Scan for the cell matching the given text and deliver its [X, Y] coordinate at center. 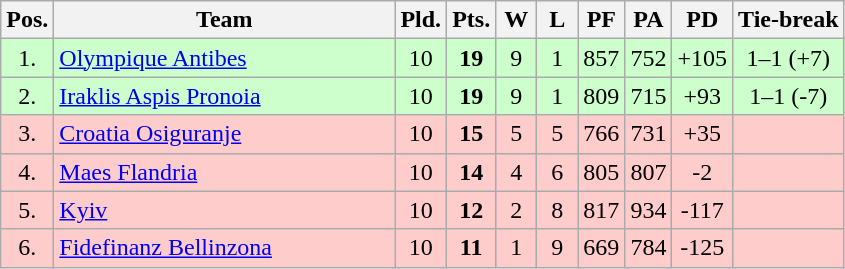
766 [602, 134]
-117 [702, 210]
Team [224, 20]
14 [472, 172]
2. [28, 96]
857 [602, 58]
-125 [702, 248]
L [558, 20]
Olympique Antibes [224, 58]
Kyiv [224, 210]
12 [472, 210]
-2 [702, 172]
817 [602, 210]
W [516, 20]
PF [602, 20]
1. [28, 58]
4 [516, 172]
PD [702, 20]
805 [602, 172]
3. [28, 134]
Pld. [421, 20]
Tie-break [789, 20]
934 [648, 210]
+35 [702, 134]
Pts. [472, 20]
809 [602, 96]
Maes Flandria [224, 172]
715 [648, 96]
731 [648, 134]
Iraklis Aspis Pronoia [224, 96]
Pos. [28, 20]
1–1 (-7) [789, 96]
PA [648, 20]
1–1 (+7) [789, 58]
669 [602, 248]
11 [472, 248]
Fidefinanz Bellinzona [224, 248]
Croatia Osiguranje [224, 134]
6. [28, 248]
8 [558, 210]
+93 [702, 96]
784 [648, 248]
807 [648, 172]
+105 [702, 58]
752 [648, 58]
5. [28, 210]
4. [28, 172]
2 [516, 210]
6 [558, 172]
15 [472, 134]
